Pinpoint the cell where the given text exists, returning its [x, y] midpoint coordinate. 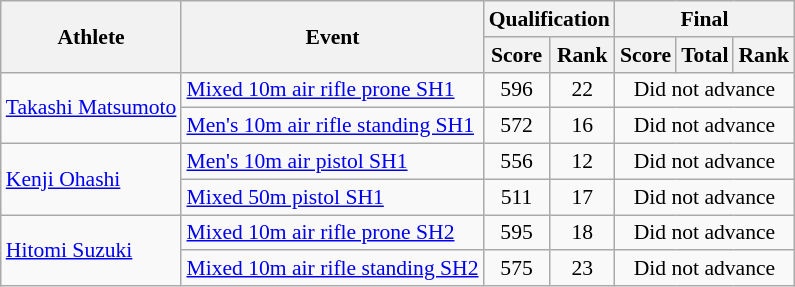
575 [517, 269]
Mixed 10m air rifle prone SH2 [332, 233]
556 [517, 162]
Mixed 10m air rifle prone SH1 [332, 90]
Men's 10m air pistol SH1 [332, 162]
Men's 10m air rifle standing SH1 [332, 126]
Hitomi Suzuki [92, 250]
Total [704, 55]
595 [517, 233]
12 [582, 162]
596 [517, 90]
Qualification [550, 19]
Takashi Matsumoto [92, 108]
23 [582, 269]
511 [517, 197]
Kenji Ohashi [92, 180]
17 [582, 197]
16 [582, 126]
Mixed 10m air rifle standing SH2 [332, 269]
22 [582, 90]
Mixed 50m pistol SH1 [332, 197]
Athlete [92, 36]
572 [517, 126]
Final [704, 19]
Event [332, 36]
18 [582, 233]
